Pinpoint the cell where the given text exists, returning its [X, Y] midpoint coordinate. 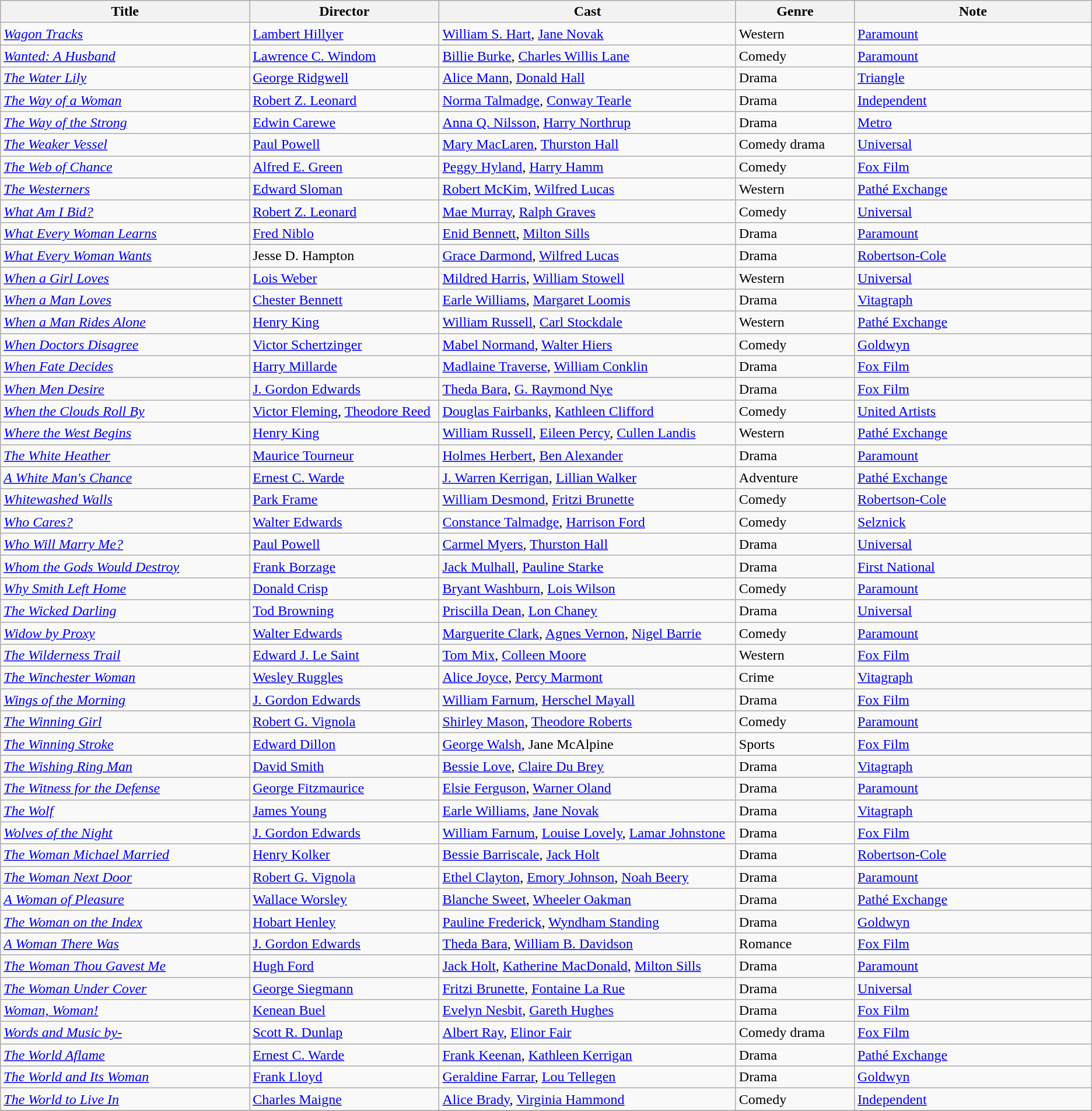
Romance [794, 944]
Widow by Proxy [125, 633]
Mary MacLaren, Thurston Hall [587, 145]
Whom the Gods Would Destroy [125, 566]
United Artists [973, 411]
Priscilla Dean, Lon Chaney [587, 611]
Shirley Mason, Theodore Roberts [587, 722]
Alice Brady, Virginia Hammond [587, 1099]
Frank Borzage [344, 566]
William Farnum, Herschel Mayall [587, 700]
What Every Woman Learns [125, 233]
Sports [794, 744]
Wings of the Morning [125, 700]
The Wolf [125, 811]
Edwin Carewe [344, 122]
Pauline Frederick, Wyndham Standing [587, 921]
Theda Bara, G. Raymond Nye [587, 389]
Frank Keenan, Kathleen Kerrigan [587, 1055]
Lois Weber [344, 278]
Who Will Marry Me? [125, 544]
Henry Kolker [344, 855]
When Doctors Disagree [125, 345]
Charles Maigne [344, 1099]
The Water Lily [125, 78]
Hobart Henley [344, 921]
The Wilderness Trail [125, 656]
Evelyn Nesbit, Gareth Hughes [587, 1011]
The World to Live In [125, 1099]
When the Clouds Roll By [125, 411]
Bessie Love, Claire Du Brey [587, 766]
A Woman of Pleasure [125, 899]
Wesley Ruggles [344, 678]
Words and Music by- [125, 1033]
William Farnum, Louise Lovely, Lamar Johnstone [587, 833]
Victor Schertzinger [344, 345]
The White Heather [125, 455]
Blanche Sweet, Wheeler Oakman [587, 899]
Enid Bennett, Milton Sills [587, 233]
James Young [344, 811]
Scott R. Dunlap [344, 1033]
William Russell, Carl Stockdale [587, 323]
Geraldine Farrar, Lou Tellegen [587, 1077]
Fred Niblo [344, 233]
Anna Q. Nilsson, Harry Northrup [587, 122]
When a Man Loves [125, 300]
The Weaker Vessel [125, 145]
Grace Darmond, Wilfred Lucas [587, 255]
The Way of a Woman [125, 100]
Elsie Ferguson, Warner Oland [587, 788]
Bryant Washburn, Lois Wilson [587, 588]
George Fitzmaurice [344, 788]
George Ridgwell [344, 78]
Fritzi Brunette, Fontaine La Rue [587, 989]
Tom Mix, Colleen Moore [587, 656]
Park Frame [344, 500]
Wagon Tracks [125, 34]
Hugh Ford [344, 966]
Jack Holt, Katherine MacDonald, Milton Sills [587, 966]
The Woman Michael Married [125, 855]
Why Smith Left Home [125, 588]
Norma Talmadge, Conway Tearle [587, 100]
Douglas Fairbanks, Kathleen Clifford [587, 411]
Genre [794, 12]
David Smith [344, 766]
George Walsh, Jane McAlpine [587, 744]
Frank Lloyd [344, 1077]
Donald Crisp [344, 588]
First National [973, 566]
Albert Ray, Elinor Fair [587, 1033]
Title [125, 12]
Alfred E. Green [344, 167]
Edward J. Le Saint [344, 656]
The Westerners [125, 189]
Note [973, 12]
The Web of Chance [125, 167]
When Fate Decides [125, 367]
Peggy Hyland, Harry Hamm [587, 167]
When a Man Rides Alone [125, 323]
Cast [587, 12]
J. Warren Kerrigan, Lillian Walker [587, 478]
Tod Browning [344, 611]
Wolves of the Night [125, 833]
Harry Millarde [344, 367]
Earle Williams, Margaret Loomis [587, 300]
Constance Talmadge, Harrison Ford [587, 522]
Alice Mann, Donald Hall [587, 78]
Kenean Buel [344, 1011]
The Wishing Ring Man [125, 766]
A White Man's Chance [125, 478]
Wallace Worsley [344, 899]
The World Aflame [125, 1055]
William S. Hart, Jane Novak [587, 34]
Jesse D. Hampton [344, 255]
The Woman Thou Gavest Me [125, 966]
Woman, Woman! [125, 1011]
Crime [794, 678]
Chester Bennett [344, 300]
The Woman Under Cover [125, 989]
William Russell, Eileen Percy, Cullen Landis [587, 433]
What Am I Bid? [125, 211]
Wanted: A Husband [125, 56]
Alice Joyce, Percy Marmont [587, 678]
Billie Burke, Charles Willis Lane [587, 56]
Adventure [794, 478]
Jack Mulhall, Pauline Starke [587, 566]
Edward Dillon [344, 744]
Edward Sloman [344, 189]
Bessie Barriscale, Jack Holt [587, 855]
Victor Fleming, Theodore Reed [344, 411]
A Woman There Was [125, 944]
What Every Woman Wants [125, 255]
Earle Williams, Jane Novak [587, 811]
Where the West Begins [125, 433]
Mae Murray, Ralph Graves [587, 211]
Mabel Normand, Walter Hiers [587, 345]
When Men Desire [125, 389]
Madlaine Traverse, William Conklin [587, 367]
Selznick [973, 522]
When a Girl Loves [125, 278]
Mildred Harris, William Stowell [587, 278]
The Wicked Darling [125, 611]
Robert McKim, Wilfred Lucas [587, 189]
The Winning Stroke [125, 744]
Carmel Myers, Thurston Hall [587, 544]
The Way of the Strong [125, 122]
William Desmond, Fritzi Brunette [587, 500]
Theda Bara, William B. Davidson [587, 944]
Who Cares? [125, 522]
Maurice Tourneur [344, 455]
Holmes Herbert, Ben Alexander [587, 455]
Director [344, 12]
The Woman on the Index [125, 921]
Marguerite Clark, Agnes Vernon, Nigel Barrie [587, 633]
Lawrence C. Windom [344, 56]
The Winchester Woman [125, 678]
Ethel Clayton, Emory Johnson, Noah Beery [587, 877]
The Winning Girl [125, 722]
The World and Its Woman [125, 1077]
George Siegmann [344, 989]
The Woman Next Door [125, 877]
Metro [973, 122]
Whitewashed Walls [125, 500]
Triangle [973, 78]
Lambert Hillyer [344, 34]
The Witness for the Defense [125, 788]
